From the cell containing the given text, extract its center point as [x, y] coordinate. 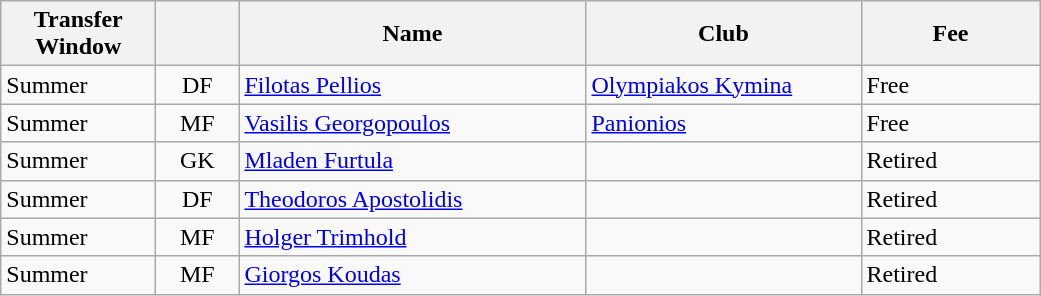
Fee [950, 34]
Filotas Pellios [412, 85]
Holger Trimhold [412, 237]
Transfer Window [78, 34]
Panionios [724, 123]
Theodoros Apostolidis [412, 199]
Giorgos Koudas [412, 275]
Mladen Furtula [412, 161]
Club [724, 34]
Olympiakos Kymina [724, 85]
GK [198, 161]
Vasilis Georgopoulos [412, 123]
Name [412, 34]
